Determine the (x, y) coordinate at the center of the cell enclosing the given text.  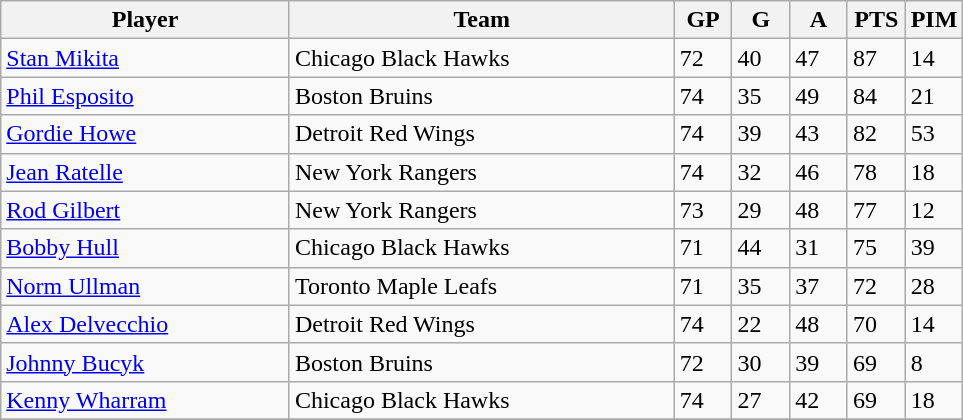
8 (934, 362)
Johnny Bucyk (146, 362)
77 (876, 210)
Team (482, 20)
37 (819, 286)
21 (934, 96)
28 (934, 286)
43 (819, 134)
PTS (876, 20)
27 (761, 400)
82 (876, 134)
Gordie Howe (146, 134)
Norm Ullman (146, 286)
32 (761, 172)
29 (761, 210)
A (819, 20)
44 (761, 248)
70 (876, 324)
40 (761, 58)
87 (876, 58)
12 (934, 210)
Jean Ratelle (146, 172)
Bobby Hull (146, 248)
53 (934, 134)
PIM (934, 20)
84 (876, 96)
78 (876, 172)
GP (703, 20)
Kenny Wharram (146, 400)
31 (819, 248)
Rod Gilbert (146, 210)
Toronto Maple Leafs (482, 286)
G (761, 20)
49 (819, 96)
Player (146, 20)
Phil Esposito (146, 96)
75 (876, 248)
46 (819, 172)
47 (819, 58)
Alex Delvecchio (146, 324)
73 (703, 210)
42 (819, 400)
30 (761, 362)
22 (761, 324)
Stan Mikita (146, 58)
